Provide the (x, y) coordinate of the cell's center where the given text is located.  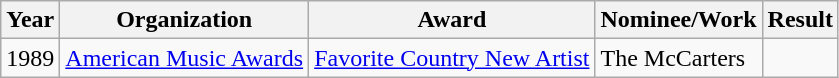
1989 (30, 58)
Year (30, 20)
Favorite Country New Artist (452, 58)
American Music Awards (184, 58)
Award (452, 20)
The McCarters (678, 58)
Nominee/Work (678, 20)
Result (800, 20)
Organization (184, 20)
